Determine the (X, Y) coordinate at the center of the cell enclosing the given text.  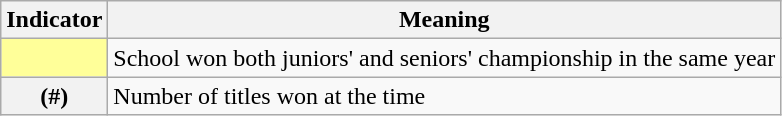
(#) (54, 96)
Meaning (444, 20)
Number of titles won at the time (444, 96)
Indicator (54, 20)
School won both juniors' and seniors' championship in the same year (444, 58)
